Capture the cell that displays the provided text and extract its (X, Y) central coordinate. 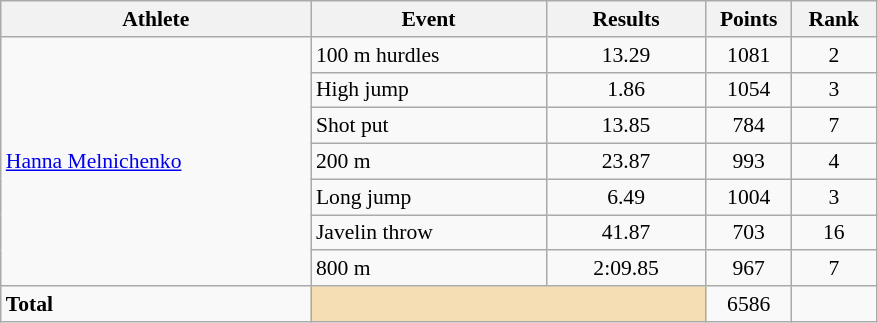
13.85 (626, 126)
6.49 (626, 197)
784 (748, 126)
23.87 (626, 162)
1004 (748, 197)
Shot put (428, 126)
1.86 (626, 90)
Rank (834, 19)
100 m hurdles (428, 55)
16 (834, 233)
Long jump (428, 197)
6586 (748, 304)
1054 (748, 90)
Event (428, 19)
Points (748, 19)
2 (834, 55)
41.87 (626, 233)
967 (748, 269)
13.29 (626, 55)
Javelin throw (428, 233)
High jump (428, 90)
2:09.85 (626, 269)
993 (748, 162)
Total (156, 304)
Results (626, 19)
4 (834, 162)
200 m (428, 162)
1081 (748, 55)
703 (748, 233)
Athlete (156, 19)
Hanna Melnichenko (156, 162)
800 m (428, 269)
